Output the (X, Y) coordinate of the center of the cell containing the given text.  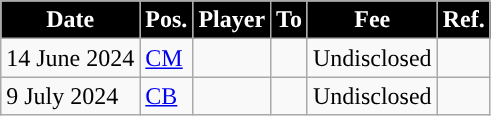
Ref. (464, 20)
14 June 2024 (70, 58)
Fee (372, 20)
Date (70, 20)
CM (166, 58)
9 July 2024 (70, 96)
CB (166, 96)
To (290, 20)
Player (232, 20)
Pos. (166, 20)
